For the text-containing cell, return its midpoint in (x, y) coordinate format. 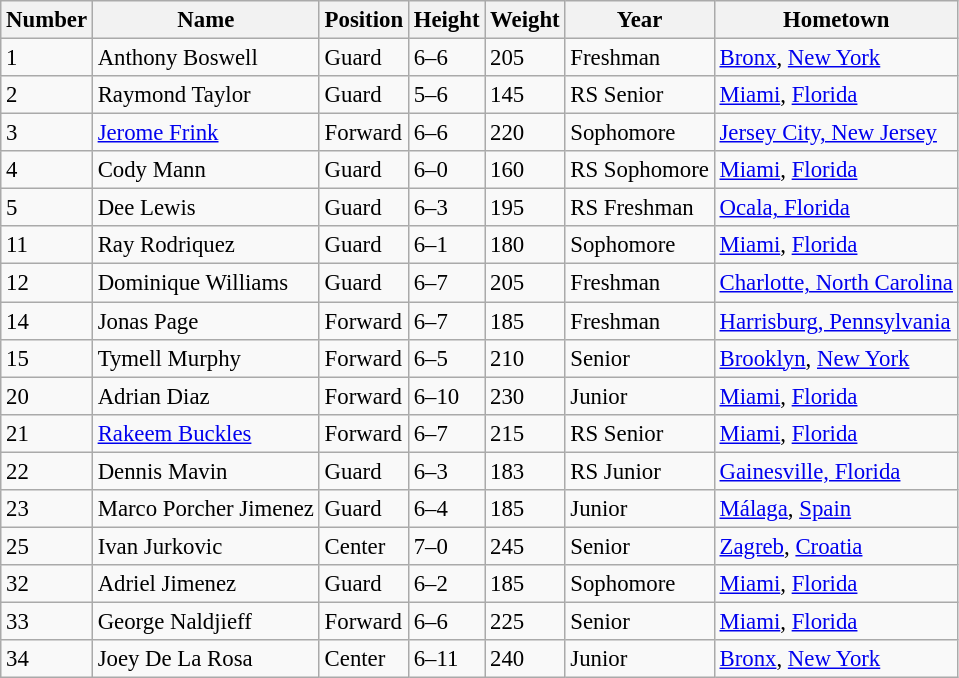
Dominique Williams (206, 283)
4 (47, 170)
Jersey City, New Jersey (836, 133)
6–11 (446, 659)
RS Freshman (640, 208)
6–5 (446, 358)
Zagreb, Croatia (836, 546)
Name (206, 20)
Gainesville, Florida (836, 471)
5 (47, 208)
32 (47, 584)
Jerome Frink (206, 133)
22 (47, 471)
14 (47, 321)
3 (47, 133)
Year (640, 20)
Ocala, Florida (836, 208)
6–1 (446, 245)
Málaga, Spain (836, 509)
Height (446, 20)
Marco Porcher Jimenez (206, 509)
23 (47, 509)
Adrian Diaz (206, 396)
245 (525, 546)
34 (47, 659)
Jonas Page (206, 321)
6–0 (446, 170)
12 (47, 283)
11 (47, 245)
Hometown (836, 20)
25 (47, 546)
Weight (525, 20)
Ivan Jurkovic (206, 546)
RS Sophomore (640, 170)
Dee Lewis (206, 208)
Tymell Murphy (206, 358)
240 (525, 659)
225 (525, 621)
George Naldjieff (206, 621)
1 (47, 58)
220 (525, 133)
5–6 (446, 95)
Number (47, 20)
Anthony Boswell (206, 58)
183 (525, 471)
Dennis Mavin (206, 471)
Brooklyn, New York (836, 358)
20 (47, 396)
Cody Mann (206, 170)
2 (47, 95)
210 (525, 358)
215 (525, 433)
33 (47, 621)
RS Junior (640, 471)
Harrisburg, Pennsylvania (836, 321)
Position (364, 20)
7–0 (446, 546)
6–2 (446, 584)
145 (525, 95)
6–10 (446, 396)
Joey De La Rosa (206, 659)
Rakeem Buckles (206, 433)
15 (47, 358)
21 (47, 433)
Adriel Jimenez (206, 584)
180 (525, 245)
160 (525, 170)
195 (525, 208)
6–4 (446, 509)
Ray Rodriquez (206, 245)
Raymond Taylor (206, 95)
Charlotte, North Carolina (836, 283)
230 (525, 396)
